Output the [x, y] coordinate of the center of the cell containing the given text.  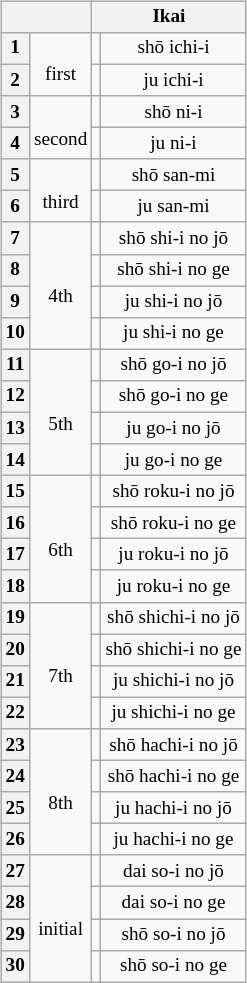
shō san-mi [174, 175]
shō shi-i no jō [174, 238]
shō shi-i no ge [174, 270]
dai so-i no jō [174, 871]
21 [15, 681]
first [60, 64]
shō roku-i no ge [174, 523]
11 [15, 365]
23 [15, 745]
shō roku-i no jō [174, 492]
shō go-i no jō [174, 365]
ju hachi-i no jō [174, 808]
5th [60, 412]
shō ni-i [174, 112]
4th [60, 286]
ju ni-i [174, 144]
third [60, 190]
7th [60, 666]
second [60, 128]
ju shichi-i no jō [174, 681]
ju roku-i no jō [174, 555]
shō go-i no ge [174, 397]
ju shi-i no ge [174, 333]
24 [15, 776]
shō shichi-i no jō [174, 618]
ju roku-i no ge [174, 586]
ju shi-i no jō [174, 302]
30 [15, 966]
25 [15, 808]
10 [15, 333]
5 [15, 175]
26 [15, 840]
shō shichi-i no ge [174, 650]
12 [15, 397]
ju go-i no jō [174, 428]
ju hachi-i no ge [174, 840]
6th [60, 540]
8th [60, 792]
8 [15, 270]
shō hachi-i no jō [174, 745]
18 [15, 586]
shō ichi-i [174, 49]
16 [15, 523]
7 [15, 238]
14 [15, 460]
ju san-mi [174, 207]
4 [15, 144]
29 [15, 935]
19 [15, 618]
28 [15, 903]
9 [15, 302]
22 [15, 713]
15 [15, 492]
shō so-i no jō [174, 935]
1 [15, 49]
17 [15, 555]
27 [15, 871]
ju go-i no ge [174, 460]
shō hachi-i no ge [174, 776]
initial [60, 918]
3 [15, 112]
2 [15, 80]
shō so-i no ge [174, 966]
13 [15, 428]
20 [15, 650]
ju ichi-i [174, 80]
6 [15, 207]
Ikai [169, 17]
dai so-i no ge [174, 903]
ju shichi-i no ge [174, 713]
